From the cell containing the given text, extract its center point as [x, y] coordinate. 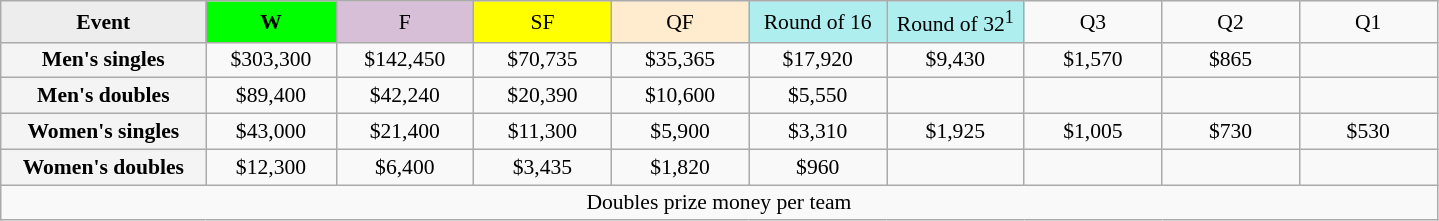
$1,820 [680, 167]
Men's doubles [104, 96]
F [405, 22]
$11,300 [543, 132]
Women's doubles [104, 167]
Q1 [1368, 22]
$12,300 [271, 167]
$89,400 [271, 96]
$43,000 [271, 132]
$1,005 [1093, 132]
$142,450 [405, 60]
$1,925 [955, 132]
$1,570 [1093, 60]
$530 [1368, 132]
Women's singles [104, 132]
$35,365 [680, 60]
$20,390 [543, 96]
$303,300 [271, 60]
Doubles prize money per team [719, 203]
$42,240 [405, 96]
Event [104, 22]
SF [543, 22]
$21,400 [405, 132]
Men's singles [104, 60]
$3,435 [543, 167]
$6,400 [405, 167]
$70,735 [543, 60]
$17,920 [818, 60]
$865 [1231, 60]
W [271, 22]
$9,430 [955, 60]
$960 [818, 167]
$10,600 [680, 96]
$5,550 [818, 96]
Round of 16 [818, 22]
Round of 321 [955, 22]
QF [680, 22]
Q2 [1231, 22]
Q3 [1093, 22]
$730 [1231, 132]
$3,310 [818, 132]
$5,900 [680, 132]
